Output the [X, Y] coordinate of the center of the cell containing the given text.  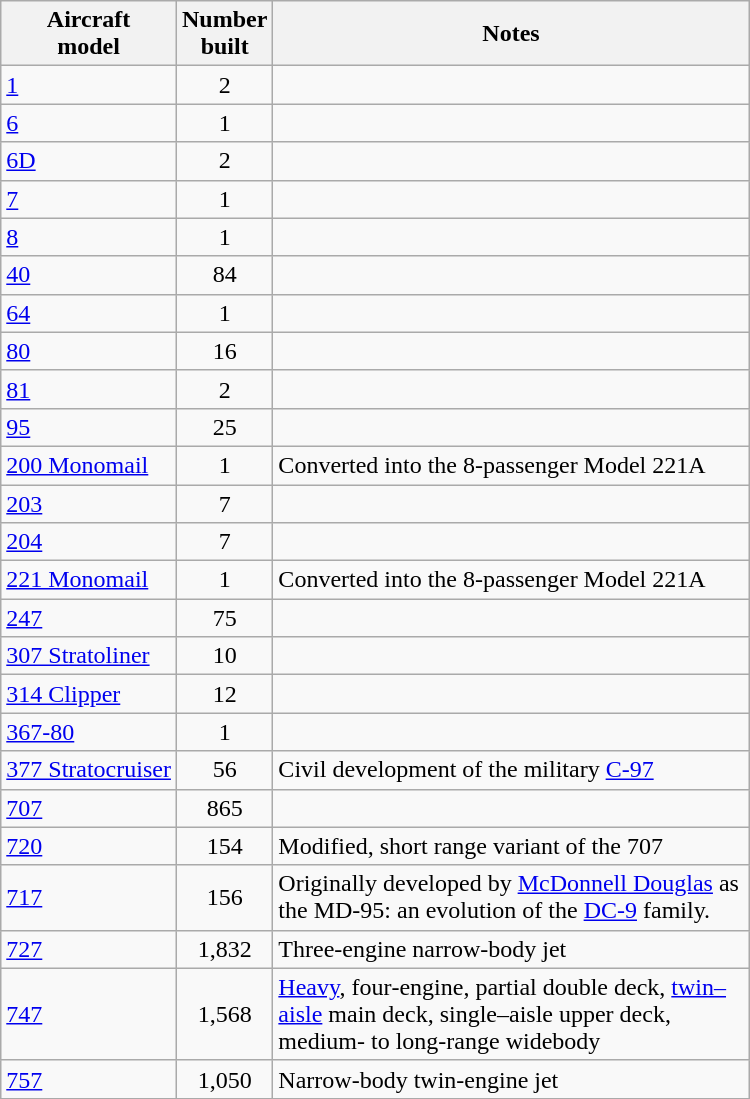
95 [89, 427]
377 Stratocruiser [89, 770]
Aircraft model [89, 34]
747 [89, 1014]
Modified, short range variant of the 707 [511, 846]
80 [89, 351]
367-80 [89, 732]
10 [224, 656]
Narrow-body twin-engine jet [511, 1079]
1,568 [224, 1014]
247 [89, 618]
1,832 [224, 949]
40 [89, 275]
200 Monomail [89, 465]
314 Clipper [89, 694]
56 [224, 770]
8 [89, 237]
Notes [511, 34]
727 [89, 949]
156 [224, 898]
707 [89, 808]
75 [224, 618]
204 [89, 542]
221 Monomail [89, 580]
307 Stratoliner [89, 656]
12 [224, 694]
Number built [224, 34]
6D [89, 161]
81 [89, 389]
84 [224, 275]
Heavy, four‑engine, partial double deck, twin–aisle main deck, single–aisle upper deck, medium- to long-range widebody [511, 1014]
Originally developed by McDonnell Douglas as the MD-95: an evolution of the DC-9 family. [511, 898]
Civil development of the military C-97 [511, 770]
16 [224, 351]
203 [89, 503]
720 [89, 846]
1,050 [224, 1079]
6 [89, 123]
64 [89, 313]
865 [224, 808]
717 [89, 898]
154 [224, 846]
Three-engine narrow-body jet [511, 949]
757 [89, 1079]
25 [224, 427]
